Return the (x, y) coordinate for the center point of the cell that contains the specified text.  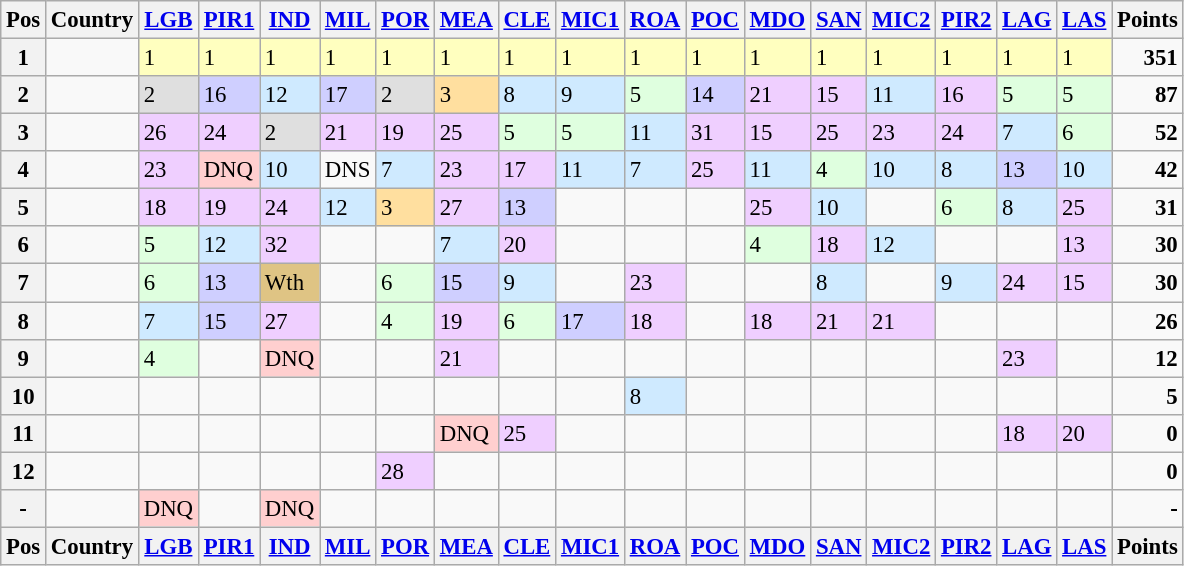
52 (1148, 133)
42 (1148, 170)
DNS (348, 170)
87 (1148, 95)
28 (406, 471)
14 (716, 95)
351 (1148, 58)
32 (290, 245)
Wth (290, 283)
